Scan for the cell matching the given text and deliver its [X, Y] coordinate at center. 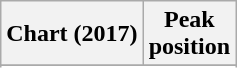
Peak position [189, 34]
Chart (2017) [72, 34]
